Provide the [x, y] coordinate of the cell's center where the given text is located.  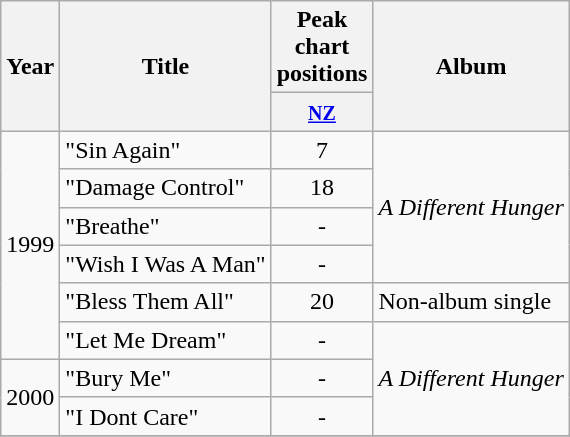
"Wish I Was A Man" [166, 264]
Non-album single [471, 302]
"Damage Control" [166, 188]
Title [166, 66]
1999 [30, 245]
Peak chart positions [322, 47]
"Breathe" [166, 226]
NZ [322, 112]
"Bury Me" [166, 378]
2000 [30, 397]
Year [30, 66]
"I Dont Care" [166, 416]
"Bless Them All" [166, 302]
20 [322, 302]
Album [471, 66]
18 [322, 188]
"Let Me Dream" [166, 340]
"Sin Again" [166, 150]
7 [322, 150]
